Search for the cell housing the specified text and yield its [x, y] center coordinate. 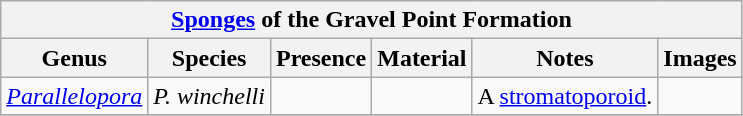
Genus [74, 58]
P. winchelli [210, 96]
A stromatoporoid. [565, 96]
Material [422, 58]
Presence [320, 58]
Notes [565, 58]
Parallelopora [74, 96]
Species [210, 58]
Sponges of the Gravel Point Formation [372, 20]
Images [700, 58]
